Identify which cell holds the provided text, then report its (x, y) central coordinate. 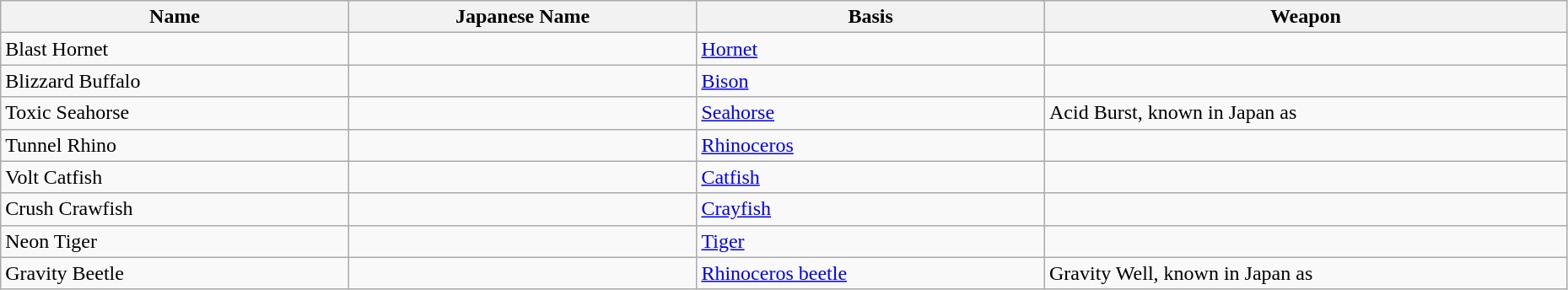
Tunnel Rhino (175, 145)
Crush Crawfish (175, 209)
Catfish (870, 177)
Neon Tiger (175, 241)
Japanese Name (523, 17)
Rhinoceros (870, 145)
Acid Burst, known in Japan as (1306, 113)
Hornet (870, 49)
Gravity Beetle (175, 273)
Basis (870, 17)
Weapon (1306, 17)
Gravity Well, known in Japan as (1306, 273)
Toxic Seahorse (175, 113)
Rhinoceros beetle (870, 273)
Name (175, 17)
Tiger (870, 241)
Seahorse (870, 113)
Blast Hornet (175, 49)
Crayfish (870, 209)
Bison (870, 81)
Blizzard Buffalo (175, 81)
Volt Catfish (175, 177)
